For the text-containing cell, return its midpoint in [X, Y] coordinate format. 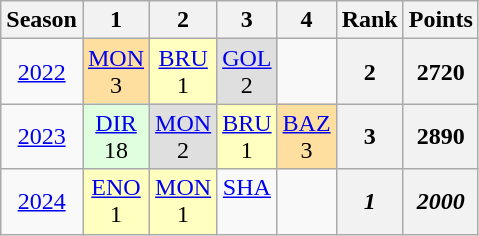
2023 [42, 136]
Points [440, 20]
2024 [42, 202]
4 [306, 20]
2720 [440, 72]
2022 [42, 72]
GOL2 [247, 72]
MON2 [184, 136]
BAZ3 [306, 136]
SHA [247, 202]
MON3 [116, 72]
2000 [440, 202]
Season [42, 20]
Rank [370, 20]
ENO1 [116, 202]
DIR18 [116, 136]
MON1 [184, 202]
2890 [440, 136]
